Locate the cell with the specified text and output its [x, y] center coordinate. 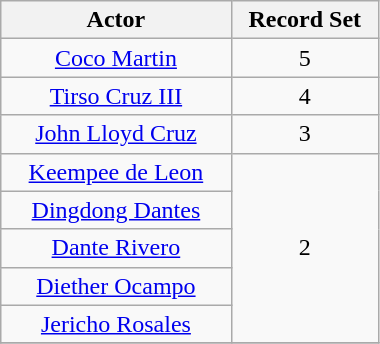
5 [304, 58]
Tirso Cruz III [116, 96]
Keempee de Leon [116, 172]
Dingdong Dantes [116, 210]
Dante Rivero [116, 248]
Record Set [304, 20]
2 [304, 248]
Actor [116, 20]
Diether Ocampo [116, 286]
3 [304, 134]
Coco Martin [116, 58]
4 [304, 96]
John Lloyd Cruz [116, 134]
Jericho Rosales [116, 324]
